Find where the given text appears and provide that cell's center as [X, Y] coordinate. 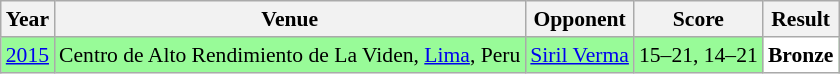
Result [801, 19]
Centro de Alto Rendimiento de La Viden, Lima, Peru [290, 55]
Score [698, 19]
Year [28, 19]
Bronze [801, 55]
2015 [28, 55]
15–21, 14–21 [698, 55]
Opponent [580, 19]
Venue [290, 19]
Siril Verma [580, 55]
